Determine the [X, Y] coordinate at the center of the cell enclosing the given text.  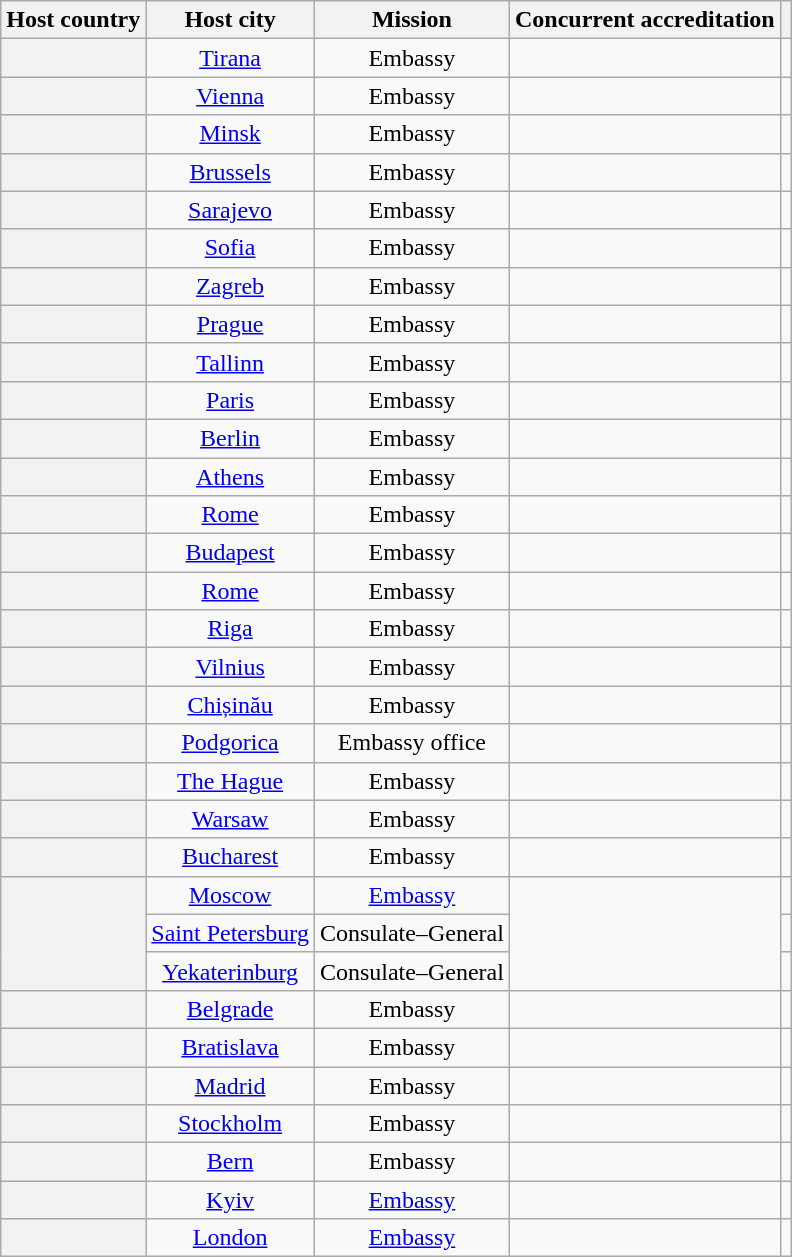
Sarajevo [230, 210]
Yekaterinburg [230, 971]
Berlin [230, 438]
Belgrade [230, 1009]
Embassy office [412, 743]
Bern [230, 1162]
Brussels [230, 172]
Saint Petersburg [230, 933]
Tirana [230, 58]
Moscow [230, 895]
Athens [230, 477]
Bucharest [230, 857]
Warsaw [230, 819]
Mission [412, 20]
Riga [230, 629]
Zagreb [230, 286]
Bratislava [230, 1047]
Tallinn [230, 362]
Host country [74, 20]
Host city [230, 20]
Paris [230, 400]
Chișinău [230, 705]
Concurrent accreditation [644, 20]
The Hague [230, 781]
Madrid [230, 1085]
Vienna [230, 96]
London [230, 1238]
Vilnius [230, 667]
Budapest [230, 553]
Podgorica [230, 743]
Stockholm [230, 1124]
Kyiv [230, 1200]
Sofia [230, 248]
Minsk [230, 134]
Prague [230, 324]
